Capture the cell that displays the provided text and extract its (x, y) central coordinate. 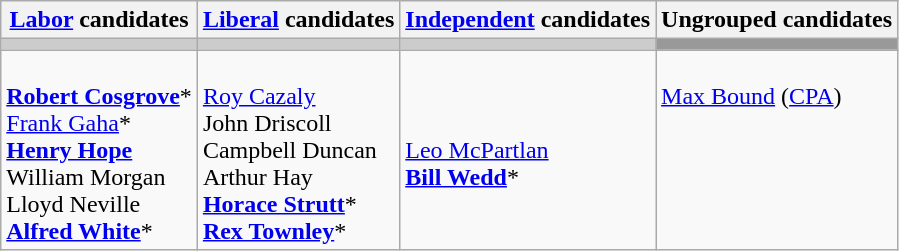
Leo McPartlan Bill Wedd* (528, 150)
Labor candidates (100, 20)
Robert Cosgrove* Frank Gaha* Henry Hope William Morgan Lloyd Neville Alfred White* (100, 150)
Ungrouped candidates (777, 20)
Liberal candidates (298, 20)
Max Bound (CPA) (777, 150)
Roy Cazaly John Driscoll Campbell Duncan Arthur Hay Horace Strutt* Rex Townley* (298, 150)
Independent candidates (528, 20)
